Pinpoint the cell where the given text exists, returning its [x, y] midpoint coordinate. 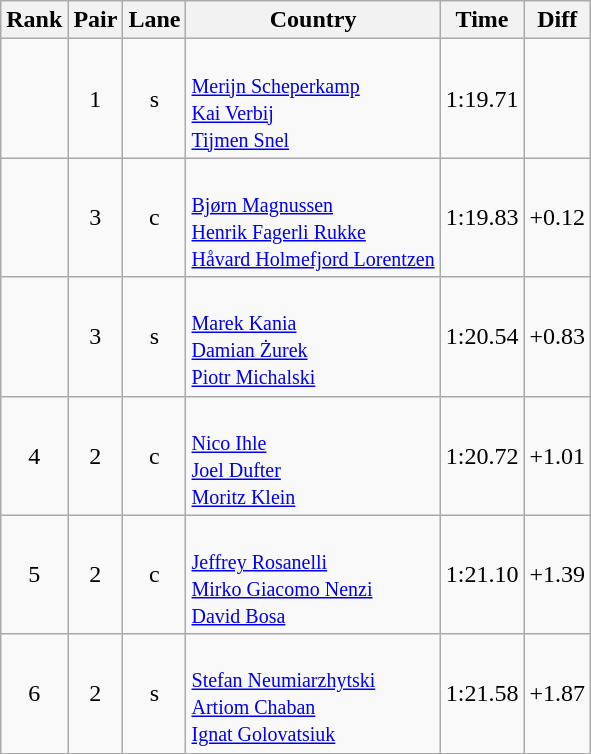
Stefan NeumiarzhytskiArtiom ChabanIgnat Golovatsiuk [313, 694]
Country [313, 20]
+1.87 [558, 694]
Merijn ScheperkampKai VerbijTijmen Snel [313, 98]
+1.01 [558, 456]
1:19.71 [482, 98]
Nico IhleJoel DufterMoritz Klein [313, 456]
Pair [96, 20]
5 [34, 574]
Lane [154, 20]
4 [34, 456]
Jeffrey RosanelliMirko Giacomo NenziDavid Bosa [313, 574]
+1.39 [558, 574]
1:19.83 [482, 218]
+0.83 [558, 336]
6 [34, 694]
1 [96, 98]
1:20.54 [482, 336]
1:21.58 [482, 694]
Diff [558, 20]
Bjørn MagnussenHenrik Fagerli RukkeHåvard Holmefjord Lorentzen [313, 218]
+0.12 [558, 218]
Marek KaniaDamian ŻurekPiotr Michalski [313, 336]
Rank [34, 20]
Time [482, 20]
1:20.72 [482, 456]
1:21.10 [482, 574]
